Detect which cell encompasses the target text, then output its [x, y] center coordinate. 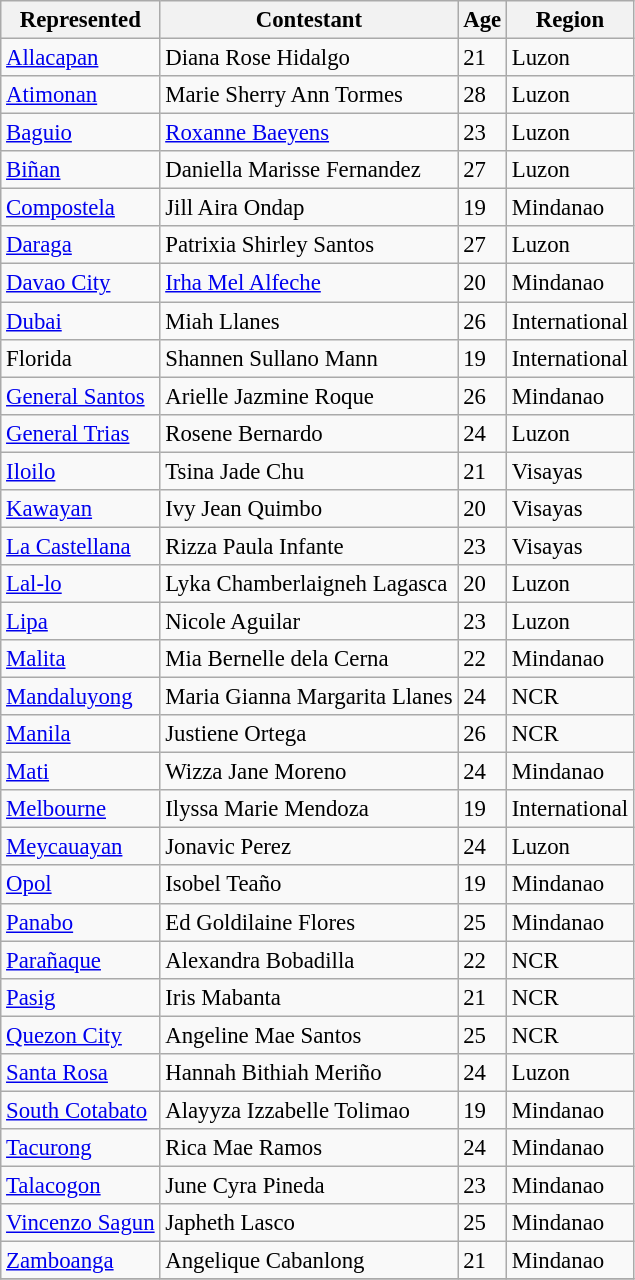
Jill Aira Ondap [309, 208]
Compostela [80, 208]
Mati [80, 772]
Age [482, 20]
Isobel Teaño [309, 885]
Quezon City [80, 1035]
Baguio [80, 133]
Rica Mae Ramos [309, 1148]
Panabo [80, 922]
Region [570, 20]
Shannen Sullano Mann [309, 358]
Angeline Mae Santos [309, 1035]
Contestant [309, 20]
Wizza Jane Moreno [309, 772]
Lal-lo [80, 584]
Hannah Bithiah Meriño [309, 1073]
Kawayan [80, 509]
General Santos [80, 396]
Santa Rosa [80, 1073]
Patrixia Shirley Santos [309, 245]
Mandaluyong [80, 697]
Dubai [80, 321]
Talacogon [80, 1185]
June Cyra Pineda [309, 1185]
Atimonan [80, 95]
Malita [80, 659]
Miah Llanes [309, 321]
Daraga [80, 245]
Manila [80, 734]
Tacurong [80, 1148]
Lipa [80, 621]
General Trias [80, 433]
Arielle Jazmine Roque [309, 396]
Vincenzo Sagun [80, 1223]
Nicole Aguilar [309, 621]
Alayyza Izzabelle Tolimao [309, 1110]
Jonavic Perez [309, 847]
Zamboanga [80, 1261]
Japheth Lasco [309, 1223]
Irha Mel Alfeche [309, 283]
Marie Sherry Ann Tormes [309, 95]
Maria Gianna Margarita Llanes [309, 697]
Tsina Jade Chu [309, 471]
La Castellana [80, 546]
Melbourne [80, 809]
28 [482, 95]
Pasig [80, 997]
Ivy Jean Quimbo [309, 509]
Parañaque [80, 960]
Meycauayan [80, 847]
Allacapan [80, 58]
Florida [80, 358]
Rizza Paula Infante [309, 546]
Daniella Marisse Fernandez [309, 170]
Iris Mabanta [309, 997]
Diana Rose Hidalgo [309, 58]
South Cotabato [80, 1110]
Angelique Cabanlong [309, 1261]
Represented [80, 20]
Davao City [80, 283]
Justiene Ortega [309, 734]
Biñan [80, 170]
Rosene Bernardo [309, 433]
Opol [80, 885]
Ilyssa Marie Mendoza [309, 809]
Roxanne Baeyens [309, 133]
Ed Goldilaine Flores [309, 922]
Iloilo [80, 471]
Mia Bernelle dela Cerna [309, 659]
Alexandra Bobadilla [309, 960]
Lyka Chamberlaigneh Lagasca [309, 584]
